Return the (x, y) coordinate for the center point of the cell that contains the specified text.  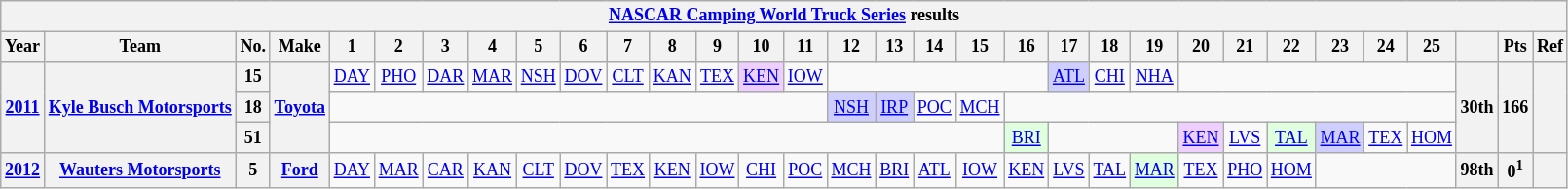
No. (253, 47)
51 (253, 136)
2011 (23, 107)
Toyota (300, 107)
NHA (1154, 76)
DAR (446, 76)
21 (1245, 47)
NASCAR Camping World Truck Series results (785, 16)
7 (628, 47)
Year (23, 47)
14 (935, 47)
01 (1515, 170)
17 (1069, 47)
CAR (446, 170)
10 (762, 47)
Pts (1515, 47)
30th (1476, 107)
22 (1291, 47)
4 (493, 47)
9 (717, 47)
8 (672, 47)
25 (1432, 47)
Kyle Busch Motorsports (140, 107)
20 (1201, 47)
11 (804, 47)
12 (851, 47)
2012 (23, 170)
166 (1515, 107)
Team (140, 47)
24 (1386, 47)
1 (352, 47)
Wauters Motorsports (140, 170)
6 (583, 47)
19 (1154, 47)
Ford (300, 170)
Make (300, 47)
3 (446, 47)
2 (398, 47)
16 (1027, 47)
13 (894, 47)
23 (1340, 47)
98th (1476, 170)
IRP (894, 107)
Ref (1550, 47)
